Provide the [X, Y] coordinate of the cell's center where the given text is located.  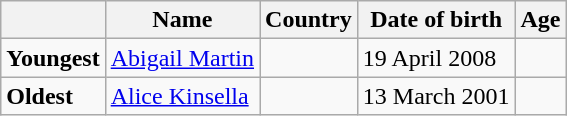
Date of birth [436, 20]
Alice Kinsella [182, 96]
Country [309, 20]
Abigail Martin [182, 58]
19 April 2008 [436, 58]
Name [182, 20]
Age [540, 20]
13 March 2001 [436, 96]
Oldest [53, 96]
Youngest [53, 58]
